Determine the (x, y) coordinate at the center of the cell enclosing the given text.  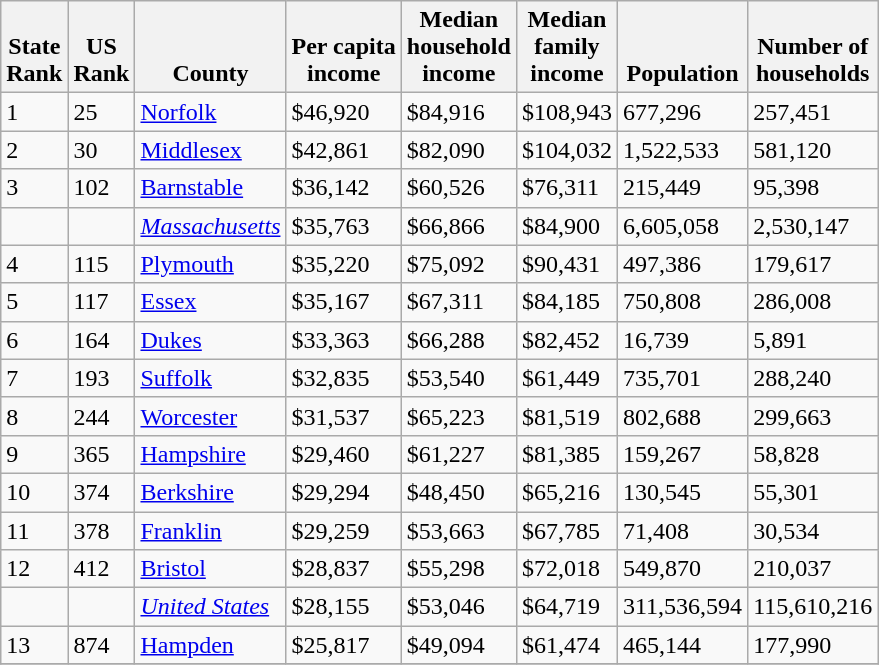
$55,298 (458, 569)
8 (34, 416)
$82,452 (566, 340)
$81,385 (566, 454)
$61,474 (566, 645)
Worcester (210, 416)
210,037 (813, 569)
2 (34, 150)
$108,943 (566, 112)
$66,288 (458, 340)
257,451 (813, 112)
11 (34, 531)
Norfolk (210, 112)
Hampshire (210, 454)
$72,018 (566, 569)
299,663 (813, 416)
United States (210, 607)
$25,817 (344, 645)
$49,094 (458, 645)
874 (102, 645)
$66,866 (458, 226)
Suffolk (210, 378)
2,530,147 (813, 226)
$60,526 (458, 188)
117 (102, 302)
412 (102, 569)
5,891 (813, 340)
$35,220 (344, 264)
12 (34, 569)
130,545 (682, 492)
$32,835 (344, 378)
Per capitaincome (344, 47)
16,739 (682, 340)
Population (682, 47)
$29,294 (344, 492)
$53,663 (458, 531)
$28,155 (344, 607)
378 (102, 531)
215,449 (682, 188)
$76,311 (566, 188)
Massachusetts (210, 226)
$64,719 (566, 607)
$35,763 (344, 226)
4 (34, 264)
159,267 (682, 454)
Medianhouseholdincome (458, 47)
58,828 (813, 454)
Medianfamilyincome (566, 47)
$53,046 (458, 607)
5 (34, 302)
7 (34, 378)
$84,185 (566, 302)
$36,142 (344, 188)
1,522,533 (682, 150)
244 (102, 416)
71,408 (682, 531)
$75,092 (458, 264)
311,536,594 (682, 607)
164 (102, 340)
102 (102, 188)
$42,861 (344, 150)
Barnstable (210, 188)
$35,167 (344, 302)
365 (102, 454)
$104,032 (566, 150)
USRank (102, 47)
$67,311 (458, 302)
StateRank (34, 47)
Plymouth (210, 264)
$84,900 (566, 226)
$46,920 (344, 112)
735,701 (682, 378)
115 (102, 264)
$29,259 (344, 531)
750,808 (682, 302)
286,008 (813, 302)
802,688 (682, 416)
549,870 (682, 569)
Franklin (210, 531)
677,296 (682, 112)
$31,537 (344, 416)
288,240 (813, 378)
30,534 (813, 531)
6 (34, 340)
55,301 (813, 492)
193 (102, 378)
179,617 (813, 264)
$90,431 (566, 264)
497,386 (682, 264)
$33,363 (344, 340)
$53,540 (458, 378)
115,610,216 (813, 607)
3 (34, 188)
$29,460 (344, 454)
581,120 (813, 150)
Berkshire (210, 492)
Middlesex (210, 150)
$61,227 (458, 454)
$65,216 (566, 492)
County (210, 47)
$61,449 (566, 378)
Bristol (210, 569)
13 (34, 645)
1 (34, 112)
465,144 (682, 645)
$84,916 (458, 112)
Dukes (210, 340)
30 (102, 150)
$67,785 (566, 531)
$82,090 (458, 150)
25 (102, 112)
95,398 (813, 188)
$65,223 (458, 416)
$48,450 (458, 492)
Number ofhouseholds (813, 47)
$28,837 (344, 569)
6,605,058 (682, 226)
$81,519 (566, 416)
10 (34, 492)
Hampden (210, 645)
9 (34, 454)
Essex (210, 302)
177,990 (813, 645)
374 (102, 492)
